Determine the [X, Y] coordinate at the center of the cell enclosing the given text.  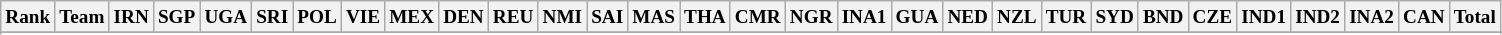
MAS [654, 17]
NED [968, 17]
IND2 [1318, 17]
CAN [1424, 17]
IND1 [1264, 17]
SRI [272, 17]
Rank [28, 17]
POL [318, 17]
THA [706, 17]
NMI [562, 17]
NZL [1018, 17]
UGA [226, 17]
Total [1474, 17]
IRN [131, 17]
Team [82, 17]
MEX [412, 17]
INA2 [1372, 17]
CZE [1212, 17]
SAI [608, 17]
GUA [917, 17]
SGP [176, 17]
REU [513, 17]
SYD [1115, 17]
VIE [362, 17]
BND [1163, 17]
DEN [464, 17]
TUR [1066, 17]
INA1 [864, 17]
NGR [811, 17]
CMR [758, 17]
